Pinpoint the cell where the given text exists, returning its (X, Y) midpoint coordinate. 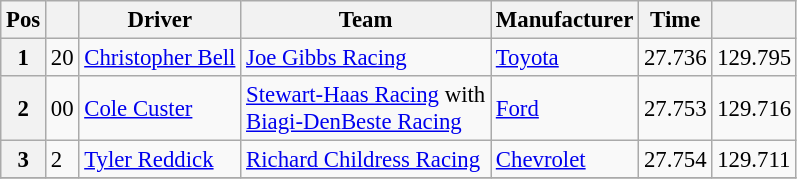
Toyota (564, 58)
Joe Gibbs Racing (366, 58)
27.753 (676, 108)
27.754 (676, 160)
Time (676, 20)
Pos (24, 20)
Tyler Reddick (160, 160)
129.795 (754, 58)
20 (62, 58)
Driver (160, 20)
Richard Childress Racing (366, 160)
129.716 (754, 108)
27.736 (676, 58)
1 (24, 58)
3 (24, 160)
Manufacturer (564, 20)
Chevrolet (564, 160)
Ford (564, 108)
Stewart-Haas Racing with Biagi-DenBeste Racing (366, 108)
00 (62, 108)
Team (366, 20)
129.711 (754, 160)
Cole Custer (160, 108)
Christopher Bell (160, 58)
